Identify which cell holds the provided text, then report its [x, y] central coordinate. 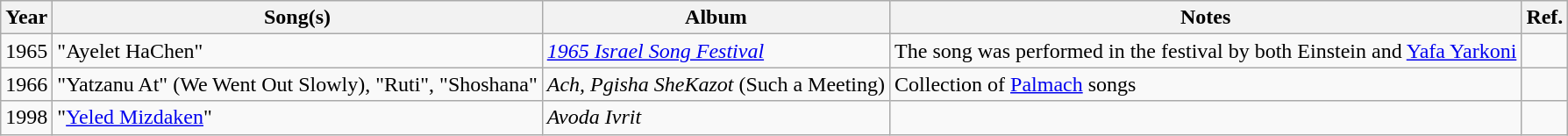
The song was performed in the festival by both Einstein and Yafa Yarkoni [1206, 51]
Song(s) [297, 18]
"Yatzanu At" (We Went Out Slowly), "Ruti", "Shoshana" [297, 84]
1966 [26, 84]
1965 [26, 51]
"Yeled Mizdaken" [297, 118]
Notes [1206, 18]
Collection of Palmach songs [1206, 84]
Album [716, 18]
Year [26, 18]
Ach, Pgisha SheKazot (Such a Meeting) [716, 84]
"Ayelet HaChen" [297, 51]
1965 Israel Song Festival [716, 51]
Avoda Ivrit [716, 118]
Ref. [1545, 18]
1998 [26, 118]
